Return [x, y] of the center of cell containing provided text 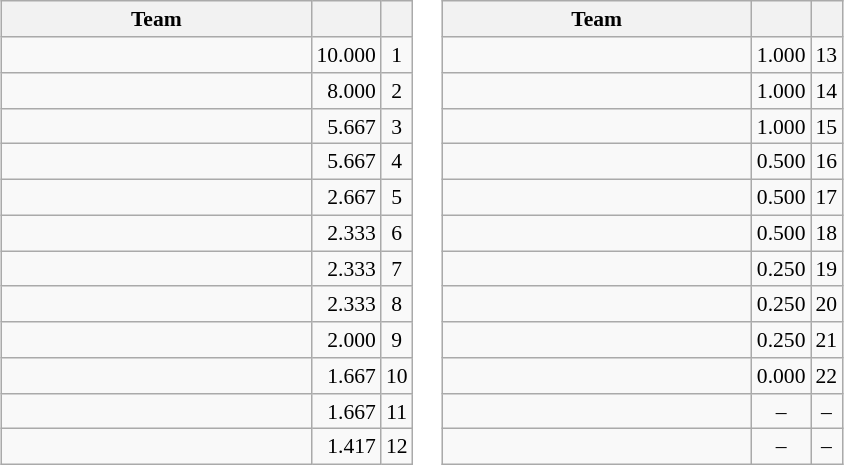
12 [397, 447]
17 [826, 197]
21 [826, 340]
11 [397, 411]
9 [397, 340]
4 [397, 162]
1.417 [346, 447]
20 [826, 304]
2.667 [346, 197]
15 [826, 126]
7 [397, 269]
14 [826, 91]
10.000 [346, 55]
3 [397, 126]
10 [397, 376]
8 [397, 304]
5 [397, 197]
2.000 [346, 340]
2 [397, 91]
22 [826, 376]
1 [397, 55]
19 [826, 269]
18 [826, 233]
6 [397, 233]
0.000 [782, 376]
13 [826, 55]
8.000 [346, 91]
16 [826, 162]
